Locate the cell with the specified text and output its (X, Y) center coordinate. 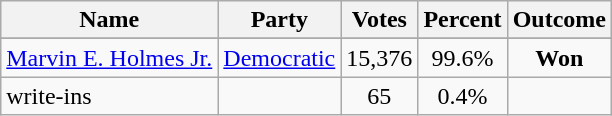
Party (280, 20)
Marvin E. Holmes Jr. (110, 58)
Percent (462, 20)
99.6% (462, 58)
Name (110, 20)
15,376 (380, 58)
write-ins (110, 96)
65 (380, 96)
Won (559, 58)
Votes (380, 20)
Outcome (559, 20)
0.4% (462, 96)
Democratic (280, 58)
